Return the [X, Y] coordinate for the center point of the cell that contains the specified text.  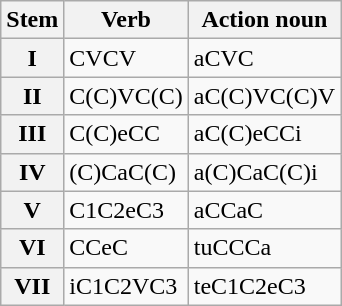
I [32, 58]
III [32, 134]
C(C)eCC [126, 134]
(C)CaC(C) [126, 172]
aC(C)VC(C)V [264, 96]
V [32, 210]
tuCCCa [264, 248]
Action noun [264, 20]
teC1C2eC3 [264, 286]
VI [32, 248]
aCCaC [264, 210]
CCeC [126, 248]
II [32, 96]
C1C2eC3 [126, 210]
aCVC [264, 58]
iC1C2VC3 [126, 286]
C(C)VC(C) [126, 96]
aC(C)eCCi [264, 134]
Verb [126, 20]
a(C)CaC(C)i [264, 172]
Stem [32, 20]
VII [32, 286]
CVCV [126, 58]
IV [32, 172]
